Output the (X, Y) coordinate of the center of the cell containing the given text.  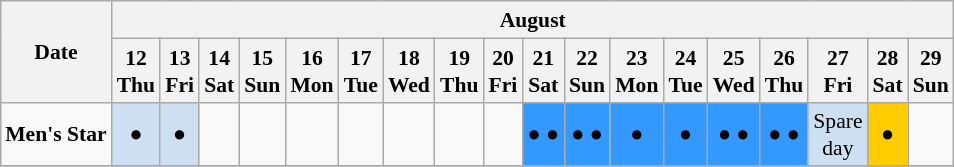
23Mon (636, 70)
21Sat (543, 70)
28Sat (888, 70)
16Mon (312, 70)
15Sun (262, 70)
Date (56, 52)
19Thu (460, 70)
29Sun (931, 70)
August (533, 20)
17Tue (361, 70)
Men's Star (56, 134)
14Sat (219, 70)
12Thu (136, 70)
Spareday (838, 134)
27Fri (838, 70)
24Tue (685, 70)
18Wed (409, 70)
20Fri (502, 70)
26Thu (784, 70)
25Wed (734, 70)
13Fri (180, 70)
22Sun (587, 70)
